Determine the [x, y] coordinate at the center of the cell enclosing the given text.  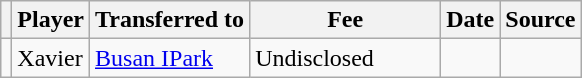
Transferred to [170, 20]
Xavier [51, 58]
Source [540, 20]
Fee [346, 20]
Busan IPark [170, 58]
Player [51, 20]
Undisclosed [346, 58]
Date [470, 20]
